Capture the cell that displays the provided text and extract its (x, y) central coordinate. 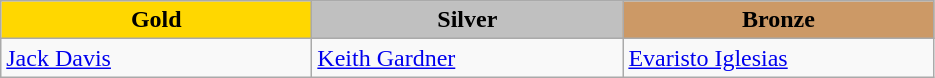
Keith Gardner (468, 58)
Silver (468, 20)
Evaristo Iglesias (778, 58)
Gold (156, 20)
Jack Davis (156, 58)
Bronze (778, 20)
